Locate the cell with the specified text and output its (x, y) center coordinate. 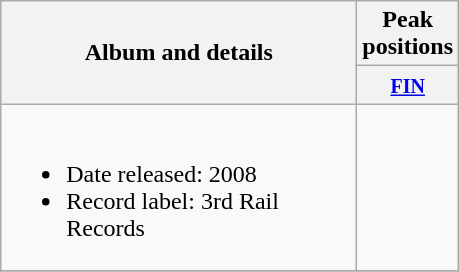
FIN (408, 85)
Album and details (179, 52)
Date released: 2008Record label: 3rd Rail Records (179, 188)
Peak positions (408, 34)
